Identify which cell holds the provided text, then report its [x, y] central coordinate. 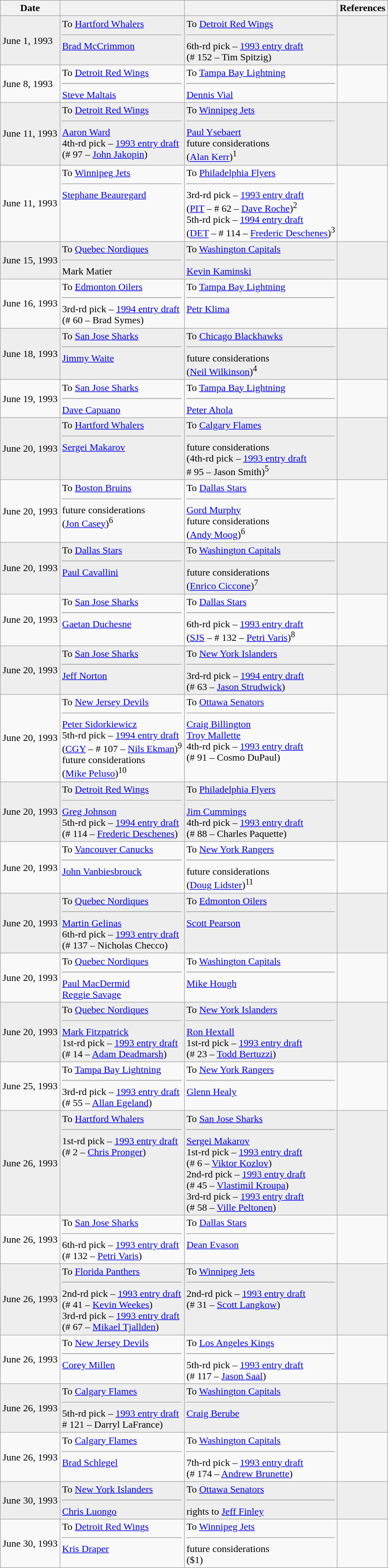
References [363, 8]
To New Jersey DevilsCorey Millen [122, 1360]
To Quebec NordiquesMark Matier [122, 261]
June 16, 1993 [30, 304]
To Tampa Bay LightningDennis Vial [261, 84]
To Chicago Blackhawksfuture considerations(Neil Wilkinson)4 [261, 354]
June 19, 1993 [30, 398]
To Winnipeg Jetsfuture considerations($1) [261, 1543]
To Detroit Red WingsAaron Ward4th-rd pick – 1993 entry draft(# 97 – John Jakopin) [122, 134]
To Quebec NordiquesPaul MacDermidReggie Savage [122, 977]
To Washington Capitals7th-rd pick – 1993 entry draft(# 174 – Andrew Brunette) [261, 1457]
To Hartford Whalers1st-rd pick – 1993 entry draft(# 2 – Chris Pronger) [122, 1163]
To Calgary Flamesfuture considerations(4th-rd pick – 1993 entry draft# 95 – Jason Smith)5 [261, 449]
To Washington CapitalsMike Hough [261, 977]
To Edmonton OilersScott Pearson [261, 923]
To Ottawa SenatorsCraig BillingtonTroy Mallette4th-rd pick – 1993 entry draft(# 91 – Cosmo DuPaul) [261, 738]
To New York RangersGlenn Healy [261, 1086]
To Detroit Red WingsSteve Maltais [122, 84]
To New York IslandersRon Hextall1st-rd pick – 1993 entry draft(# 23 – Todd Bertuzzi) [261, 1032]
To San Jose SharksDave Capuano [122, 398]
June 15, 1993 [30, 261]
To New Jersey DevilsPeter Sidorkiewicz5th-rd pick – 1994 entry draft(CGY – # 107 – Nils Ekman)9future considerations(Mike Peluso)10 [122, 738]
To Winnipeg JetsPaul Ysebaertfuture considerations(Alan Kerr)1 [261, 134]
To Detroit Red WingsKris Draper [122, 1543]
June 8, 1993 [30, 84]
To San Jose SharksJeff Norton [122, 670]
June 1, 1993 [30, 40]
To Florida Panthers2nd-rd pick – 1993 entry draft(# 41 – Kevin Weekes)3rd-rd pick – 1993 entry draft(# 67 – Mikael Tjallden) [122, 1300]
To Quebec NordiquesMartin Gelinas6th-rd pick – 1993 entry draft(# 137 – Nicholas Checco) [122, 923]
To Quebec NordiquesMark Fitzpatrick1st-rd pick – 1993 entry draft(# 14 – Adam Deadmarsh) [122, 1032]
To Detroit Red WingsGreg Johnson5th-rd pick – 1994 entry draft(# 114 – Frederic Deschenes) [122, 812]
To Dallas StarsPaul Cavallini [122, 568]
To Dallas Stars6th-rd pick – 1993 entry draft(SJS – # 132 – Petri Varis)8 [261, 620]
To Edmonton Oilers3rd-rd pick – 1994 entry draft(# 60 – Brad Symes) [122, 304]
To Hartford WhalersBrad McCrimmon [122, 40]
To San Jose SharksGaetan Duchesne [122, 620]
To Dallas StarsDean Evason [261, 1240]
To Washington Capitalsfuture considerations(Enrico Ciccone)7 [261, 568]
To Ottawa Senatorsrights to Jeff Finley [261, 1500]
June 18, 1993 [30, 354]
To Washington CapitalsCraig Berube [261, 1408]
To Vancouver CanucksJohn Vanbiesbrouck [122, 868]
To Winnipeg Jets2nd-rd pick – 1993 entry draft(# 31 – Scott Langkow) [261, 1300]
To Tampa Bay LightningPetr Klima [261, 304]
June 25, 1993 [30, 1086]
To Tampa Bay LightningPeter Ahola [261, 398]
To Detroit Red Wings6th-rd pick – 1993 entry draft(# 152 – Tim Spitzig) [261, 40]
To Calgary FlamesBrad Schlegel [122, 1457]
To New York Islanders3rd-rd pick – 1994 entry draft(# 63 – Jason Strudwick) [261, 670]
To Hartford WhalersSergei Makarov [122, 449]
To San Jose Sharks6th-rd pick – 1993 entry draft(# 132 – Petri Varis) [122, 1240]
To San Jose SharksJimmy Waite [122, 354]
To Washington CapitalsKevin Kaminski [261, 261]
To New York IslandersChris Luongo [122, 1500]
To Calgary Flames5th-rd pick – 1993 entry draft# 121 – Darryl LaFrance) [122, 1408]
Date [30, 8]
To Dallas StarsGord Murphyfuture considerations(Andy Moog)6 [261, 511]
To Philadelphia Flyers3rd-rd pick – 1993 entry draft(PIT – # 62 – Dave Roche)25th-rd pick – 1994 entry draft(DET – # 114 – Frederic Deschenes)3 [261, 203]
To New York Rangersfuture considerations(Doug Lidster)11 [261, 868]
To Tampa Bay Lightning3rd-rd pick – 1993 entry draft(# 55 – Allan Egeland) [122, 1086]
To Winnipeg JetsStephane Beauregard [122, 203]
To Philadelphia FlyersJim Cummings4th-rd pick – 1993 entry draft(# 88 – Charles Paquette) [261, 812]
To Los Angeles Kings5th-rd pick – 1993 entry draft(# 117 – Jason Saal) [261, 1360]
To Boston Bruinsfuture considerations(Jon Casey)6 [122, 511]
